Extract the (x, y) coordinate from the center of the cell holding the provided text.  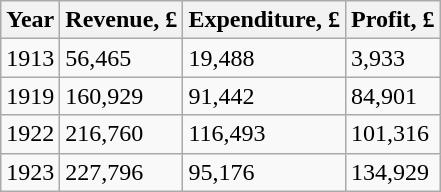
116,493 (264, 134)
95,176 (264, 172)
91,442 (264, 96)
1923 (30, 172)
134,929 (394, 172)
1919 (30, 96)
160,929 (122, 96)
3,933 (394, 58)
Revenue, £ (122, 20)
1913 (30, 58)
19,488 (264, 58)
84,901 (394, 96)
Year (30, 20)
Profit, £ (394, 20)
Expenditure, £ (264, 20)
1922 (30, 134)
216,760 (122, 134)
56,465 (122, 58)
227,796 (122, 172)
101,316 (394, 134)
